Identify which cell holds the provided text, then report its (x, y) central coordinate. 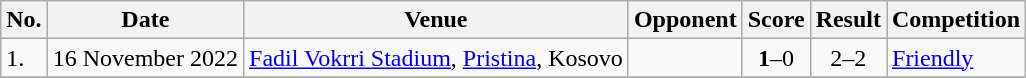
Venue (436, 20)
Competition (956, 20)
Result (848, 20)
Score (776, 20)
Friendly (956, 58)
2–2 (848, 58)
1. (24, 58)
Opponent (685, 20)
Date (145, 20)
16 November 2022 (145, 58)
No. (24, 20)
1–0 (776, 58)
Fadil Vokrri Stadium, Pristina, Kosovo (436, 58)
